Extract the [X, Y] coordinate from the center of the cell holding the provided text.  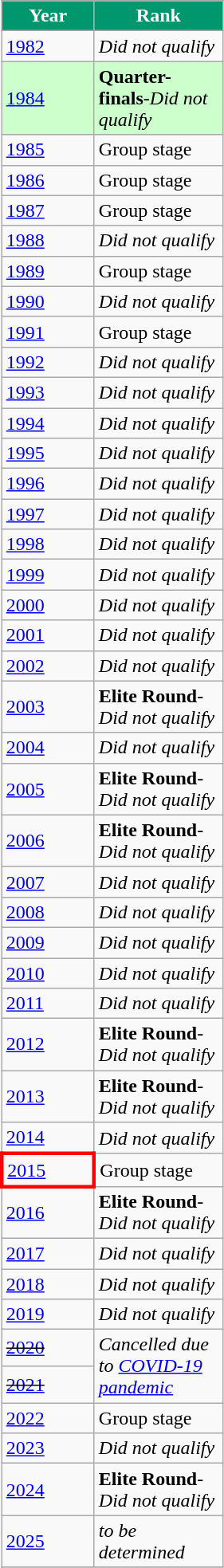
2025 [48, 1542]
1982 [48, 46]
1992 [48, 362]
2024 [48, 1489]
Rank [158, 16]
1987 [48, 210]
2005 [48, 789]
1991 [48, 332]
Year [48, 16]
2021 [48, 1385]
1998 [48, 544]
Cancelled due to COVID-19 pandemic [158, 1366]
2004 [48, 748]
1994 [48, 423]
1997 [48, 514]
2012 [48, 1044]
2022 [48, 1418]
2017 [48, 1253]
1996 [48, 484]
2001 [48, 635]
2007 [48, 882]
2002 [48, 666]
Quarter-finals-Did not qualify [158, 98]
2000 [48, 605]
1989 [48, 271]
1984 [48, 98]
1986 [48, 180]
2006 [48, 840]
2023 [48, 1448]
2015 [48, 1170]
1993 [48, 392]
2016 [48, 1212]
2018 [48, 1284]
2011 [48, 1004]
2013 [48, 1097]
2010 [48, 973]
1990 [48, 301]
2020 [48, 1348]
1988 [48, 241]
2019 [48, 1315]
1985 [48, 150]
2014 [48, 1138]
1999 [48, 575]
2009 [48, 942]
1995 [48, 454]
2008 [48, 912]
2003 [48, 706]
to be determined [158, 1542]
